Determine the (X, Y) coordinate at the center of the cell enclosing the given text.  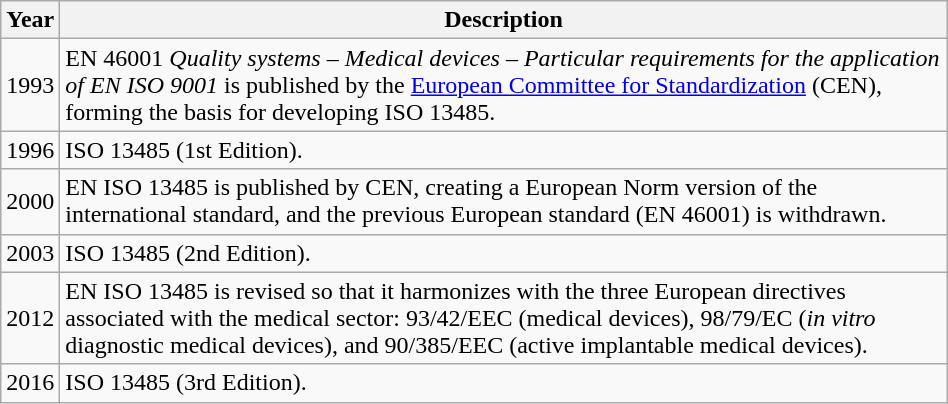
Year (30, 20)
Description (504, 20)
ISO 13485 (2nd Edition). (504, 253)
2016 (30, 383)
ISO 13485 (1st Edition). (504, 150)
2012 (30, 318)
ISO 13485 (3rd Edition). (504, 383)
1993 (30, 85)
2003 (30, 253)
1996 (30, 150)
2000 (30, 202)
